Locate the cell with the specified text and output its (x, y) center coordinate. 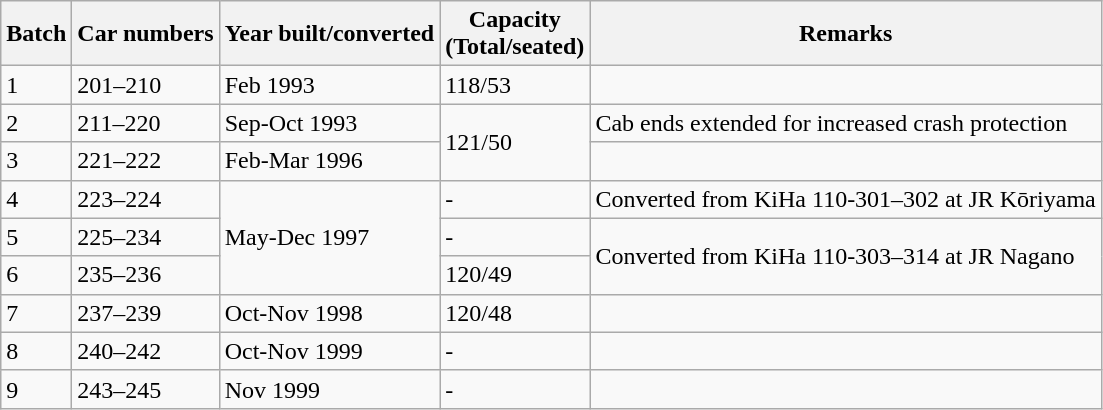
Sep-Oct 1993 (330, 123)
4 (36, 199)
Feb-Mar 1996 (330, 161)
Converted from KiHa 110-303–314 at JR Nagano (846, 256)
Nov 1999 (330, 389)
Feb 1993 (330, 85)
9 (36, 389)
225–234 (146, 237)
240–242 (146, 351)
201–210 (146, 85)
Batch (36, 34)
118/53 (515, 85)
May-Dec 1997 (330, 237)
221–222 (146, 161)
Converted from KiHa 110-301–302 at JR Kōriyama (846, 199)
8 (36, 351)
211–220 (146, 123)
3 (36, 161)
121/50 (515, 142)
Remarks (846, 34)
235–236 (146, 275)
237–239 (146, 313)
1 (36, 85)
6 (36, 275)
7 (36, 313)
120/49 (515, 275)
Oct-Nov 1999 (330, 351)
120/48 (515, 313)
Car numbers (146, 34)
Cab ends extended for increased crash protection (846, 123)
2 (36, 123)
Capacity(Total/seated) (515, 34)
Oct-Nov 1998 (330, 313)
Year built/converted (330, 34)
5 (36, 237)
223–224 (146, 199)
243–245 (146, 389)
